Detect which cell encompasses the target text, then output its [X, Y] center coordinate. 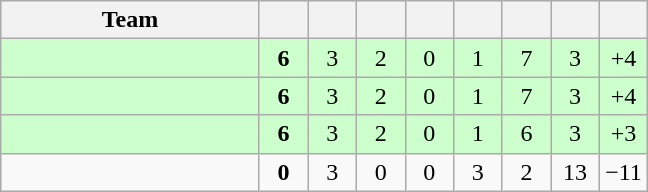
13 [576, 172]
−11 [624, 172]
Team [130, 20]
+3 [624, 134]
